Pinpoint the cell where the given text exists, returning its [x, y] midpoint coordinate. 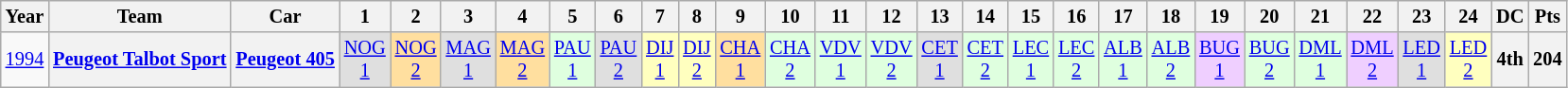
MAG2 [522, 60]
DIJ2 [696, 60]
6 [618, 16]
20 [1269, 16]
DML1 [1320, 60]
15 [1031, 16]
3 [467, 16]
DML2 [1373, 60]
VDV1 [841, 60]
BUG1 [1220, 60]
23 [1422, 16]
Year [25, 16]
Peugeot 405 [285, 60]
7 [660, 16]
204 [1547, 60]
NOG2 [416, 60]
1 [365, 16]
19 [1220, 16]
17 [1123, 16]
22 [1373, 16]
8 [696, 16]
Team [140, 16]
5 [573, 16]
LEC1 [1031, 60]
13 [939, 16]
VDV2 [892, 60]
LEC2 [1076, 60]
Car [285, 16]
18 [1171, 16]
DIJ1 [660, 60]
BUG2 [1269, 60]
LED2 [1468, 60]
CHA2 [791, 60]
10 [791, 16]
9 [740, 16]
24 [1468, 16]
ALB2 [1171, 60]
PAU2 [618, 60]
12 [892, 16]
ALB1 [1123, 60]
4th [1509, 60]
1994 [25, 60]
4 [522, 16]
11 [841, 16]
CET2 [985, 60]
Peugeot Talbot Sport [140, 60]
CHA1 [740, 60]
Pts [1547, 16]
21 [1320, 16]
DC [1509, 16]
16 [1076, 16]
14 [985, 16]
LED1 [1422, 60]
PAU1 [573, 60]
NOG1 [365, 60]
2 [416, 16]
CET1 [939, 60]
MAG1 [467, 60]
